Search for the cell housing the specified text and yield its (x, y) center coordinate. 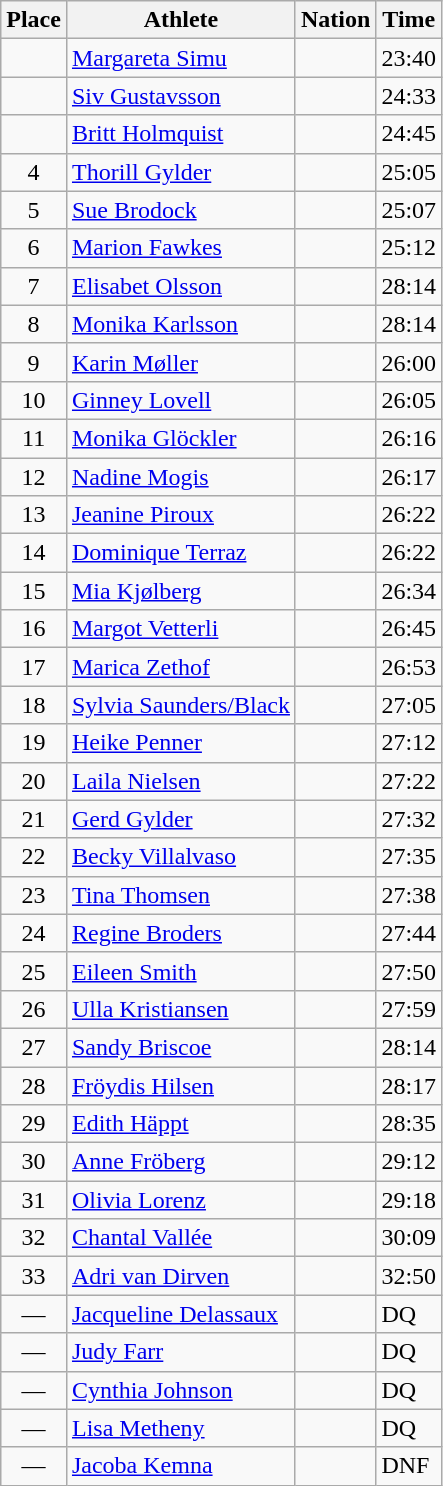
Siv Gustavsson (180, 96)
27:50 (409, 971)
Nadine Mogis (180, 477)
Fröydis Hilsen (180, 1085)
24:33 (409, 96)
26:34 (409, 591)
26:16 (409, 438)
14 (34, 553)
Jeanine Piroux (180, 515)
Monika Karlsson (180, 324)
27:12 (409, 743)
9 (34, 362)
6 (34, 248)
29:18 (409, 1200)
10 (34, 400)
23:40 (409, 58)
31 (34, 1200)
Margot Vetterli (180, 629)
Athlete (180, 20)
27:05 (409, 705)
30 (34, 1162)
Gerd Gylder (180, 819)
Mia Kjølberg (180, 591)
17 (34, 667)
Ginney Lovell (180, 400)
Anne Fröberg (180, 1162)
Dominique Terraz (180, 553)
5 (34, 210)
Karin Møller (180, 362)
Eileen Smith (180, 971)
Jacqueline Delassaux (180, 1314)
26:45 (409, 629)
32:50 (409, 1276)
24:45 (409, 134)
Sandy Briscoe (180, 1047)
Becky Villalvaso (180, 857)
26:05 (409, 400)
Heike Penner (180, 743)
Adri van Dirven (180, 1276)
Britt Holmquist (180, 134)
26:00 (409, 362)
20 (34, 781)
15 (34, 591)
Jacoba Kemna (180, 1466)
Ulla Kristiansen (180, 1009)
27 (34, 1047)
Margareta Simu (180, 58)
DNF (409, 1466)
Laila Nielsen (180, 781)
28:17 (409, 1085)
Regine Broders (180, 933)
26:53 (409, 667)
27:35 (409, 857)
27:44 (409, 933)
Place (34, 20)
19 (34, 743)
Cynthia Johnson (180, 1390)
30:09 (409, 1238)
Marion Fawkes (180, 248)
Elisabet Olsson (180, 286)
Marica Zethof (180, 667)
25:05 (409, 172)
12 (34, 477)
16 (34, 629)
Olivia Lorenz (180, 1200)
Nation (335, 20)
Edith Häppt (180, 1124)
28 (34, 1085)
25 (34, 971)
21 (34, 819)
29:12 (409, 1162)
22 (34, 857)
32 (34, 1238)
25:07 (409, 210)
Lisa Metheny (180, 1428)
Sue Brodock (180, 210)
28:35 (409, 1124)
29 (34, 1124)
Tina Thomsen (180, 895)
Judy Farr (180, 1352)
23 (34, 895)
26 (34, 1009)
4 (34, 172)
33 (34, 1276)
25:12 (409, 248)
27:38 (409, 895)
27:59 (409, 1009)
Time (409, 20)
27:32 (409, 819)
13 (34, 515)
Sylvia Saunders/Black (180, 705)
27:22 (409, 781)
Monika Glöckler (180, 438)
11 (34, 438)
24 (34, 933)
8 (34, 324)
18 (34, 705)
Chantal Vallée (180, 1238)
26:17 (409, 477)
Thorill Gylder (180, 172)
7 (34, 286)
